From the cell containing the given text, extract its center point as (X, Y) coordinate. 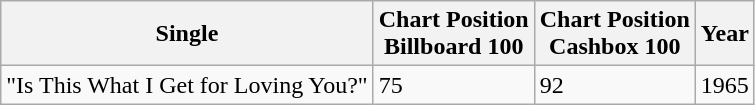
Chart PositionBillboard 100 (454, 34)
1965 (724, 85)
75 (454, 85)
92 (614, 85)
Single (187, 34)
"Is This What I Get for Loving You?" (187, 85)
Year (724, 34)
Chart PositionCashbox 100 (614, 34)
